From the cell containing the given text, extract its center point as [x, y] coordinate. 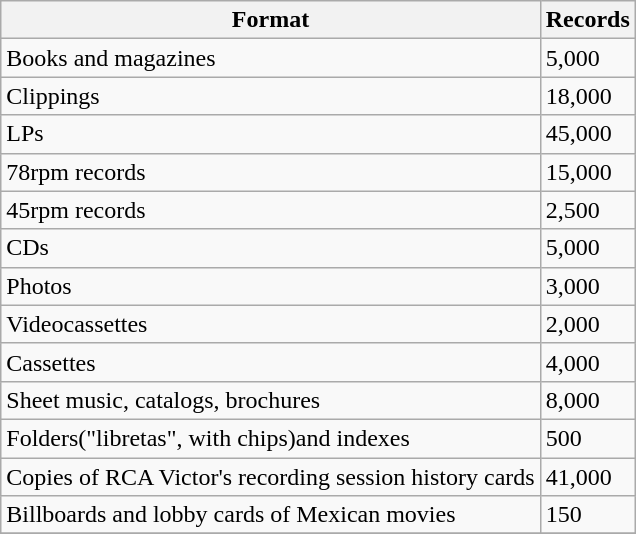
Records [588, 20]
3,000 [588, 286]
41,000 [588, 477]
45,000 [588, 134]
45rpm records [270, 210]
Clippings [270, 96]
15,000 [588, 172]
2,500 [588, 210]
Folders("libretas", with chips)and indexes [270, 438]
4,000 [588, 362]
Videocassettes [270, 324]
CDs [270, 248]
Billboards and lobby cards of Mexican movies [270, 515]
18,000 [588, 96]
150 [588, 515]
Books and magazines [270, 58]
78rpm records [270, 172]
LPs [270, 134]
2,000 [588, 324]
500 [588, 438]
Copies of RCA Victor's recording session history cards [270, 477]
Sheet music, catalogs, brochures [270, 400]
Format [270, 20]
8,000 [588, 400]
Cassettes [270, 362]
Photos [270, 286]
